From the cell containing the given text, extract its center point as (X, Y) coordinate. 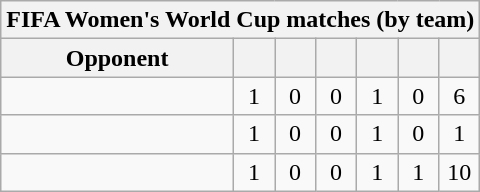
6 (460, 96)
FIFA Women's World Cup matches (by team) (240, 20)
Opponent (118, 58)
10 (460, 172)
